Find where the given text appears and provide that cell's center as (X, Y) coordinate. 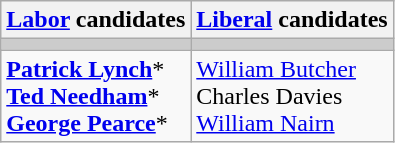
Patrick Lynch*Ted Needham*George Pearce* (96, 96)
William ButcherCharles DaviesWilliam Nairn (292, 96)
Liberal candidates (292, 20)
Labor candidates (96, 20)
